Identify which cell holds the provided text, then report its [x, y] central coordinate. 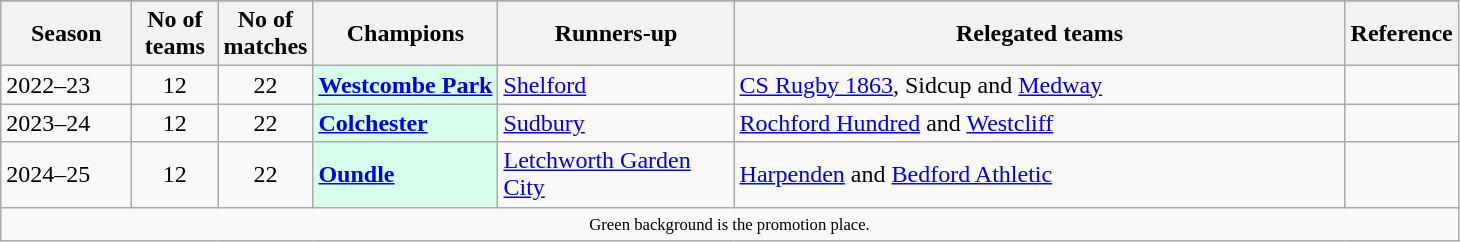
Sudbury [616, 123]
2024–25 [66, 174]
Westcombe Park [406, 85]
Shelford [616, 85]
Letchworth Garden City [616, 174]
Green background is the promotion place. [730, 224]
Season [66, 34]
Oundle [406, 174]
No of matches [266, 34]
Reference [1402, 34]
Champions [406, 34]
Harpenden and Bedford Athletic [1040, 174]
Relegated teams [1040, 34]
2023–24 [66, 123]
Rochford Hundred and Westcliff [1040, 123]
2022–23 [66, 85]
No of teams [175, 34]
Colchester [406, 123]
CS Rugby 1863, Sidcup and Medway [1040, 85]
Runners-up [616, 34]
